Find where the given text appears and provide that cell's center as (X, Y) coordinate. 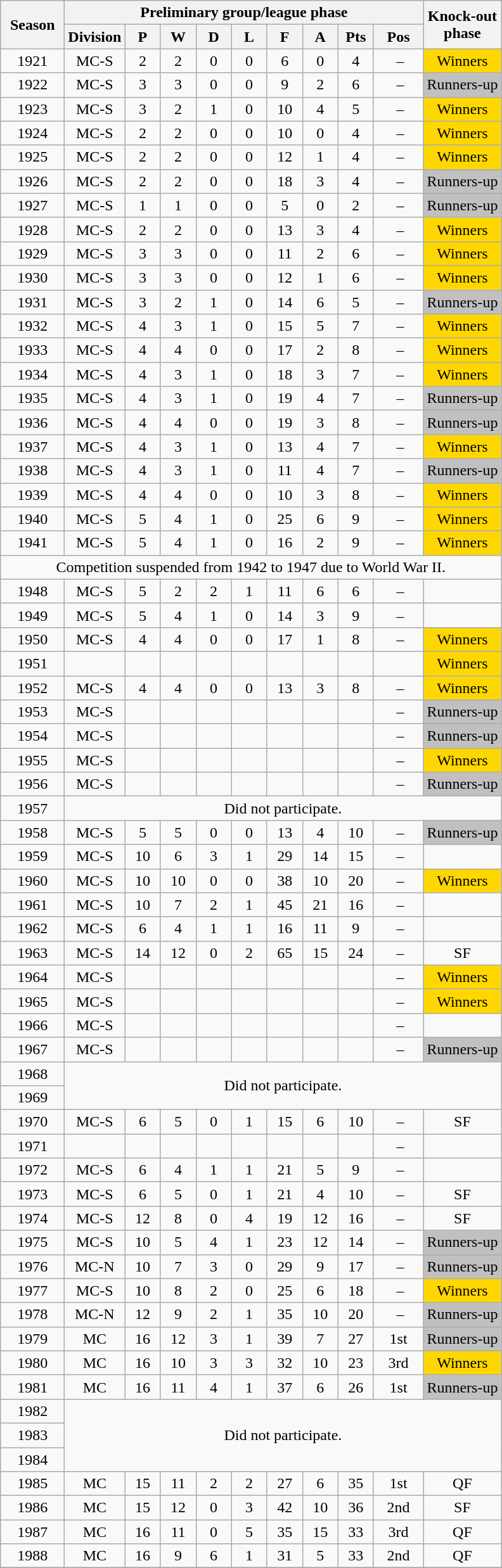
1967 (33, 1049)
1970 (33, 1122)
1975 (33, 1242)
1927 (33, 205)
1968 (33, 1074)
1960 (33, 881)
1922 (33, 85)
32 (285, 1363)
1937 (33, 447)
1923 (33, 109)
1977 (33, 1291)
Preliminary group/league phase (244, 13)
1988 (33, 1556)
1939 (33, 495)
1951 (33, 663)
31 (285, 1556)
1925 (33, 157)
1956 (33, 784)
F (285, 37)
W (178, 37)
Competition suspended from 1942 to 1947 due to World War II. (251, 567)
Division (95, 37)
1930 (33, 277)
1953 (33, 712)
A (320, 37)
1979 (33, 1339)
D (214, 37)
1981 (33, 1387)
1924 (33, 133)
Pts (356, 37)
36 (356, 1508)
1963 (33, 953)
65 (285, 953)
1962 (33, 929)
1973 (33, 1194)
1971 (33, 1146)
1982 (33, 1411)
26 (356, 1387)
1980 (33, 1363)
Knock-outphase (463, 25)
24 (356, 953)
45 (285, 905)
1984 (33, 1459)
1931 (33, 302)
1941 (33, 543)
1983 (33, 1435)
1985 (33, 1484)
1949 (33, 615)
1957 (33, 808)
1987 (33, 1532)
Pos (398, 37)
1966 (33, 1025)
Season (33, 25)
1950 (33, 639)
1958 (33, 832)
1959 (33, 857)
1932 (33, 326)
1978 (33, 1315)
1965 (33, 1001)
1934 (33, 374)
1961 (33, 905)
1986 (33, 1508)
1974 (33, 1218)
1933 (33, 350)
1948 (33, 591)
1972 (33, 1170)
39 (285, 1339)
1921 (33, 61)
L (249, 37)
1976 (33, 1266)
1955 (33, 760)
1952 (33, 687)
1926 (33, 181)
1938 (33, 471)
42 (285, 1508)
1928 (33, 229)
1936 (33, 423)
1929 (33, 253)
P (143, 37)
1940 (33, 519)
1954 (33, 736)
1964 (33, 977)
37 (285, 1387)
1935 (33, 398)
38 (285, 881)
1969 (33, 1098)
